Return [x, y] of the center of cell containing provided text 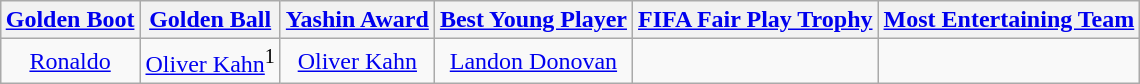
Golden Boot [70, 20]
Ronaldo [70, 62]
FIFA Fair Play Trophy [756, 20]
Oliver Kahn [357, 62]
Yashin Award [357, 20]
Best Young Player [533, 20]
Most Entertaining Team [1009, 20]
Oliver Kahn1 [210, 62]
Landon Donovan [533, 62]
Golden Ball [210, 20]
